Return [x, y] of the center of cell containing provided text 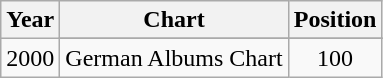
Year [30, 20]
2000 [30, 58]
100 [335, 58]
German Albums Chart [174, 58]
Chart [174, 20]
Position [335, 20]
